Detect which cell encompasses the target text, then output its (x, y) center coordinate. 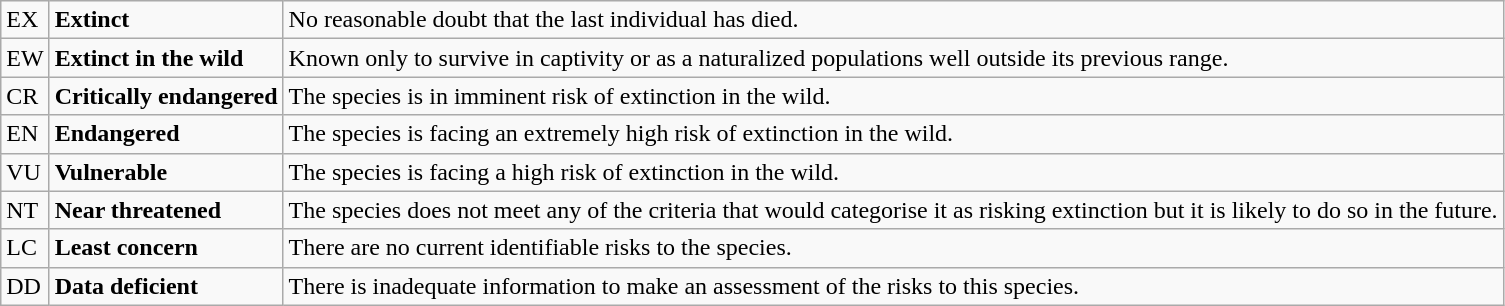
Vulnerable (166, 172)
EW (25, 58)
The species is facing an extremely high risk of extinction in the wild. (893, 134)
The species does not meet any of the criteria that would categorise it as risking extinction but it is likely to do so in the future. (893, 210)
CR (25, 96)
There is inadequate information to make an assessment of the risks to this species. (893, 286)
Extinct (166, 20)
DD (25, 286)
Endangered (166, 134)
Near threatened (166, 210)
Least concern (166, 248)
Data deficient (166, 286)
The species is in imminent risk of extinction in the wild. (893, 96)
EX (25, 20)
VU (25, 172)
Extinct in the wild (166, 58)
NT (25, 210)
No reasonable doubt that the last individual has died. (893, 20)
Critically endangered (166, 96)
EN (25, 134)
LC (25, 248)
There are no current identifiable risks to the species. (893, 248)
Known only to survive in captivity or as a naturalized populations well outside its previous range. (893, 58)
The species is facing a high risk of extinction in the wild. (893, 172)
